Find where the given text appears and provide that cell's center as (x, y) coordinate. 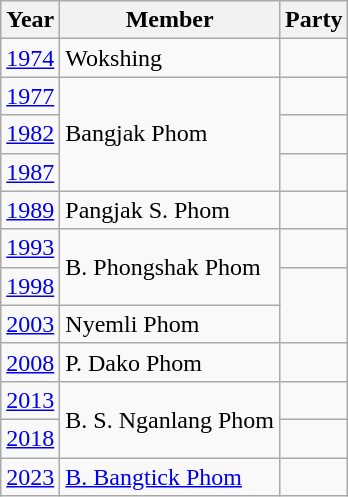
1977 (30, 96)
B. S. Nganlang Phom (170, 419)
Nyemli Phom (170, 324)
1974 (30, 58)
1989 (30, 210)
B. Phongshak Phom (170, 267)
1993 (30, 248)
1987 (30, 172)
Party (314, 20)
1998 (30, 286)
2008 (30, 362)
2018 (30, 438)
Member (170, 20)
Wokshing (170, 58)
Year (30, 20)
Pangjak S. Phom (170, 210)
2013 (30, 400)
1982 (30, 134)
2023 (30, 477)
P. Dako Phom (170, 362)
2003 (30, 324)
Bangjak Phom (170, 134)
B. Bangtick Phom (170, 477)
